Detect which cell encompasses the target text, then output its (x, y) center coordinate. 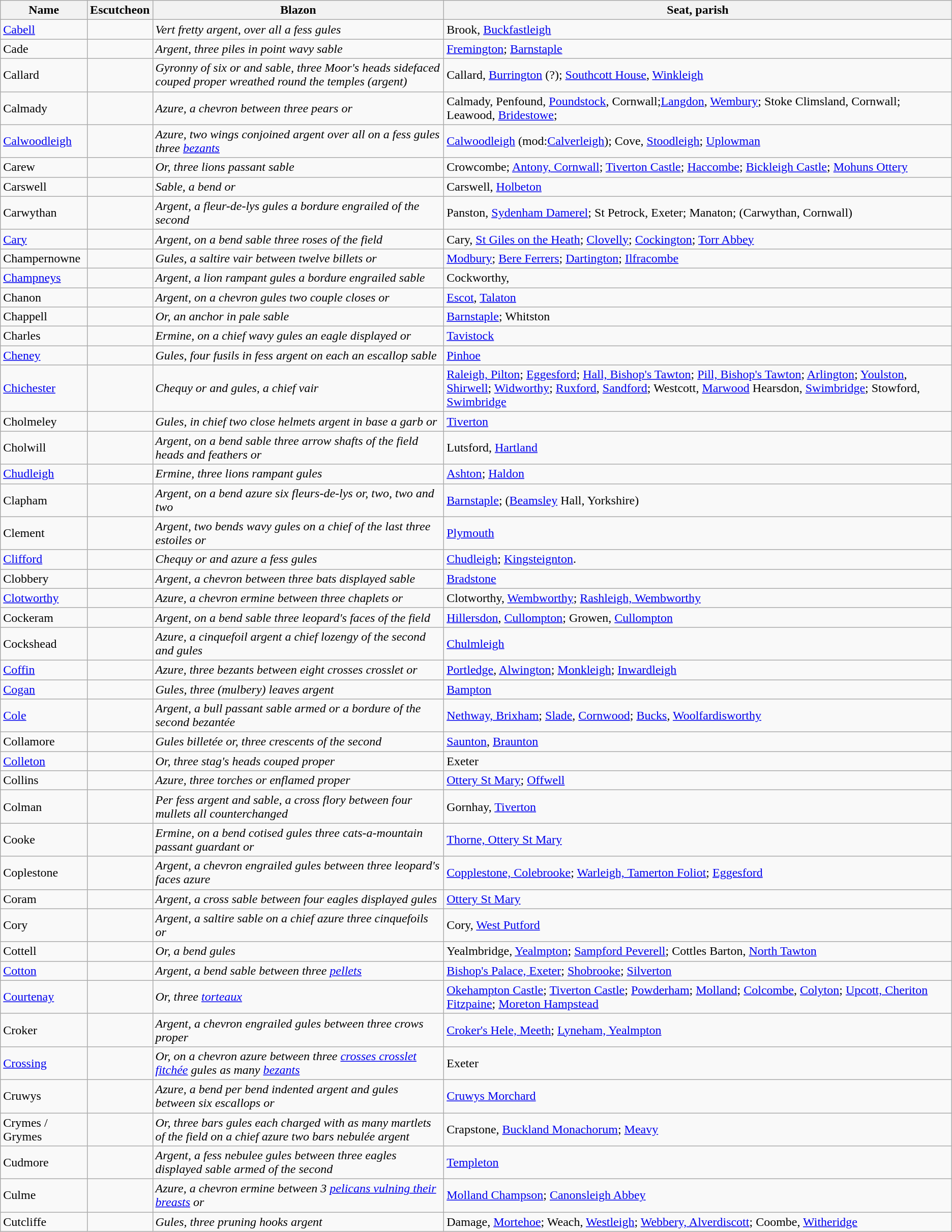
Crossing (44, 1063)
Coram (44, 899)
Argent, a saltire sable on a chief azure three cinquefoils or (298, 925)
Collamore (44, 742)
Calwoodleigh (mod:Calverleigh); Cove, Stoodleigh; Uplowman (698, 141)
Cade (44, 49)
Champernowne (44, 258)
Chequy or and gules, a chief vair (298, 388)
Copplestone, Colebrooke; Warleigh, Tamerton Foliot; Eggesford (698, 873)
Bampton (698, 689)
Cockshead (44, 644)
Crowcombe; Antony, Cornwall; Tiverton Castle; Haccombe; Bickleigh Castle; Mohuns Ottery (698, 167)
Gules billetée or, three crescents of the second (298, 742)
Lutsford, Hartland (698, 447)
Argent, on a bend sable three roses of the field (298, 239)
Colman (44, 806)
Barnstaple; (Beamsley Hall, Yorkshire) (698, 500)
Argent, a chevron engrailed gules between three leopard's faces azure (298, 873)
Cruwys Morchard (698, 1096)
Cheney (44, 355)
Blazon (298, 10)
Argent, two bends wavy gules on a chief of the last three estoiles or (298, 533)
Gornhay, Tiverton (698, 806)
Or, on a chevron azure between three crosses crosslet fitchée gules as many bezants (298, 1063)
Okehampton Castle; Tiverton Castle; Powderham; Molland; Colcombe, Colyton; Upcott, Cheriton Fitzpaine; Moreton Hampstead (698, 997)
Chanon (44, 297)
Or, three torteaux (298, 997)
Coffin (44, 670)
Cruwys (44, 1096)
Cooke (44, 840)
Carswell, Holbeton (698, 187)
Gules, three pruning hooks argent (298, 1222)
Argent, on a bend sable three arrow shafts of the field heads and feathers or (298, 447)
Escutcheon (120, 10)
Cudmore (44, 1162)
Cogan (44, 689)
Ottery St Mary (698, 899)
Argent, on a bend sable three leopard's faces of the field (298, 617)
Gules, a saltire vair between twelve billets or (298, 258)
Carswell (44, 187)
Barnstaple; Whitston (698, 317)
Yealmbridge, Yealmpton; Sampford Peverell; Cottles Barton, North Tawton (698, 951)
Azure, a chevron between three pears or (298, 108)
Brook, Buckfastleigh (698, 29)
Colleton (44, 761)
Gules, four fusils in fess argent on each an escallop sable (298, 355)
Clobbery (44, 579)
Callard, Burrington (?); Southcott House, Winkleigh (698, 75)
Ermine, on a bend cotised gules three cats-a-mountain passant guardant or (298, 840)
Calmady (44, 108)
Argent, on a bend azure six fleurs-de-lys or, two, two and two (298, 500)
Saunton, Braunton (698, 742)
Ermine, three lions rampant gules (298, 474)
Calwoodleigh (44, 141)
Calmady, Penfound, Poundstock, Cornwall;Langdon, Wembury; Stoke Climsland, Cornwall; Leawood, Bridestowe; (698, 108)
Chichester (44, 388)
Cockworthy, (698, 278)
Or, a bend gules (298, 951)
Seat, parish (698, 10)
Callard (44, 75)
Cory, West Putford (698, 925)
Coplestone (44, 873)
Or, three lions passant sable (298, 167)
Clifford (44, 559)
Molland Champson; Canonsleigh Abbey (698, 1196)
Fremington; Barnstaple (698, 49)
Damage, Mortehoe; Weach, Westleigh; Webbery, Alverdiscott; Coombe, Witheridge (698, 1222)
Modbury; Bere Ferrers; Dartington; Ilfracombe (698, 258)
Panston, Sydenham Damerel; St Petrock, Exeter; Manaton; (Carwythan, Cornwall) (698, 213)
Cory (44, 925)
Cary, St Giles on the Heath; Clovelly; Cockington; Torr Abbey (698, 239)
Argent, a chevron engrailed gules between three crows proper (298, 1030)
Cholwill (44, 447)
Cholmeley (44, 422)
Azure, a chevron ermine between 3 pelicans vulning their breasts or (298, 1196)
Cutcliffe (44, 1222)
Portledge, Alwington; Monkleigh; Inwardleigh (698, 670)
Ermine, on a chief wavy gules an eagle displayed or (298, 336)
Argent, a bend sable between three pellets (298, 971)
Argent, a cross sable between four eagles displayed gules (298, 899)
Clotworthy, Wembworthy; Rashleigh, Wembworthy (698, 598)
Chappell (44, 317)
Cottell (44, 951)
Bishop's Palace, Exeter; Shobrooke; Silverton (698, 971)
Ashton; Haldon (698, 474)
Argent, a lion rampant gules a bordure engrailed sable (298, 278)
Pinhoe (698, 355)
Chudleigh; Kingsteignton. (698, 559)
Clotworthy (44, 598)
Cole (44, 716)
Gules, three (mulbery) leaves argent (298, 689)
Cabell (44, 29)
Or, an anchor in pale sable (298, 317)
Carwythan (44, 213)
Gules, in chief two close helmets argent in base a garb or (298, 422)
Chulmleigh (698, 644)
Carew (44, 167)
Clement (44, 533)
Vert fretty argent, over all a fess gules (298, 29)
Gyronny of six or and sable, three Moor's heads sidefaced couped proper wreathed round the temples (argent) (298, 75)
Per fess argent and sable, a cross flory between four mullets all counterchanged (298, 806)
Ottery St Mary; Offwell (698, 780)
Azure, two wings conjoined argent over all on a fess gules three bezants (298, 141)
Templeton (698, 1162)
Argent, three piles in point wavy sable (298, 49)
Hillersdon, Cullompton; Growen, Cullompton (698, 617)
Tavistock (698, 336)
Charles (44, 336)
Argent, a fleur-de-lys gules a bordure engrailed of the second (298, 213)
Azure, a cinquefoil argent a chief lozengy of the second and gules (298, 644)
Sable, a bend or (298, 187)
Argent, a bull passant sable armed or a bordure of the second bezantée (298, 716)
Cary (44, 239)
Clapham (44, 500)
Bradstone (698, 579)
Chudleigh (44, 474)
Courtenay (44, 997)
Azure, three torches or enflamed proper (298, 780)
Or, three bars gules each charged with as many martlets of the field on a chief azure two bars nebulée argent (298, 1129)
Argent, on a chevron gules two couple closes or (298, 297)
Croker (44, 1030)
Cotton (44, 971)
Chequy or and azure a fess gules (298, 559)
Plymouth (698, 533)
Thorne, Ottery St Mary (698, 840)
Azure, a bend per bend indented argent and gules between six escallops or (298, 1096)
Or, three stag's heads couped proper (298, 761)
Cockeram (44, 617)
Croker's Hele, Meeth; Lyneham, Yealmpton (698, 1030)
Azure, three bezants between eight crosses crosslet or (298, 670)
Argent, a chevron between three bats displayed sable (298, 579)
Collins (44, 780)
Azure, a chevron ermine between three chaplets or (298, 598)
Tiverton (698, 422)
Nethway, Brixham; Slade, Cornwood; Bucks, Woolfardisworthy (698, 716)
Crapstone, Buckland Monachorum; Meavy (698, 1129)
Argent, a fess nebulee gules between three eagles displayed sable armed of the second (298, 1162)
Crymes / Grymes (44, 1129)
Escot, Talaton (698, 297)
Champneys (44, 278)
Culme (44, 1196)
Name (44, 10)
